Locate the cell with the specified text and output its (X, Y) center coordinate. 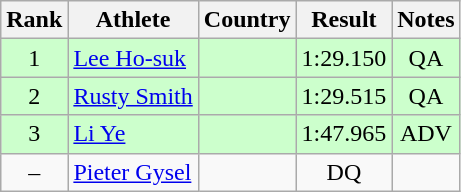
3 (34, 134)
Athlete (133, 20)
– (34, 172)
2 (34, 96)
ADV (426, 134)
Lee Ho-suk (133, 58)
DQ (344, 172)
Rusty Smith (133, 96)
Result (344, 20)
Country (247, 20)
Li Ye (133, 134)
1 (34, 58)
1:29.150 (344, 58)
Rank (34, 20)
1:47.965 (344, 134)
Notes (426, 20)
1:29.515 (344, 96)
Pieter Gysel (133, 172)
